Return [x, y] of the center of cell containing provided text 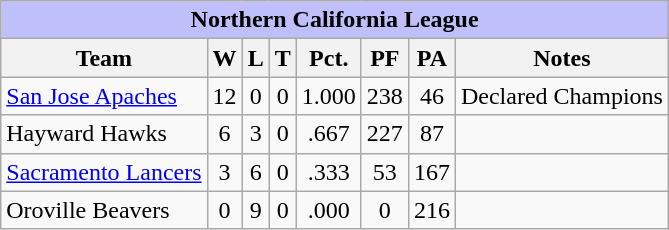
Oroville Beavers [104, 210]
.667 [328, 134]
46 [432, 96]
167 [432, 172]
Northern California League [335, 20]
227 [384, 134]
PA [432, 58]
.000 [328, 210]
9 [256, 210]
1.000 [328, 96]
87 [432, 134]
53 [384, 172]
T [282, 58]
Hayward Hawks [104, 134]
L [256, 58]
.333 [328, 172]
Declared Champions [562, 96]
San Jose Apaches [104, 96]
Notes [562, 58]
Sacramento Lancers [104, 172]
238 [384, 96]
W [224, 58]
Pct. [328, 58]
PF [384, 58]
Team [104, 58]
12 [224, 96]
216 [432, 210]
